Identify which cell holds the provided text, then report its (x, y) central coordinate. 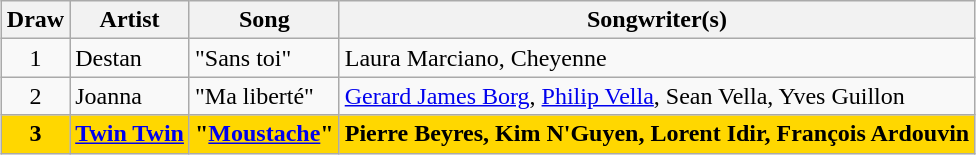
3 (35, 134)
1 (35, 58)
Destan (130, 58)
Twin Twin (130, 134)
"Moustache" (264, 134)
Artist (130, 20)
Gerard James Borg, Philip Vella, Sean Vella, Yves Guillon (657, 96)
"Ma liberté" (264, 96)
Laura Marciano, Cheyenne (657, 58)
Songwriter(s) (657, 20)
Song (264, 20)
Draw (35, 20)
"Sans toi" (264, 58)
Joanna (130, 96)
2 (35, 96)
Pierre Beyres, Kim N'Guyen, Lorent Idir, François Ardouvin (657, 134)
